Identify which cell holds the provided text, then report its [X, Y] central coordinate. 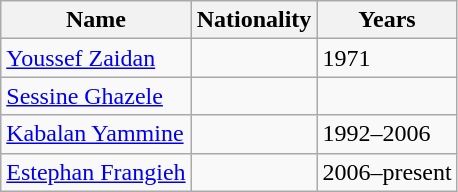
Kabalan Yammine [96, 134]
Years [387, 20]
Youssef Zaidan [96, 58]
2006–present [387, 172]
Nationality [254, 20]
Estephan Frangieh [96, 172]
1992–2006 [387, 134]
Sessine Ghazele [96, 96]
Name [96, 20]
1971 [387, 58]
